Locate the cell with the specified text and output its [X, Y] center coordinate. 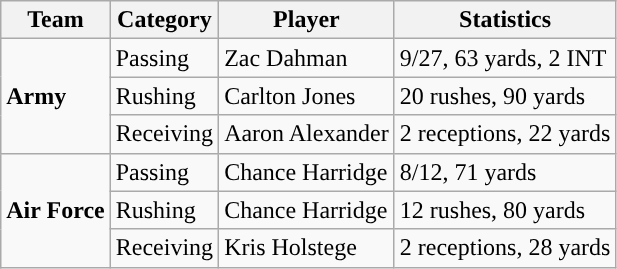
Category [164, 20]
Player [307, 20]
Team [56, 20]
Army [56, 96]
Aaron Alexander [307, 134]
2 receptions, 28 yards [505, 248]
8/12, 71 yards [505, 172]
Air Force [56, 210]
9/27, 63 yards, 2 INT [505, 58]
Carlton Jones [307, 96]
Kris Holstege [307, 248]
Statistics [505, 20]
12 rushes, 80 yards [505, 210]
20 rushes, 90 yards [505, 96]
Zac Dahman [307, 58]
2 receptions, 22 yards [505, 134]
